Provide the (x, y) coordinate of the cell's center where the given text is located.  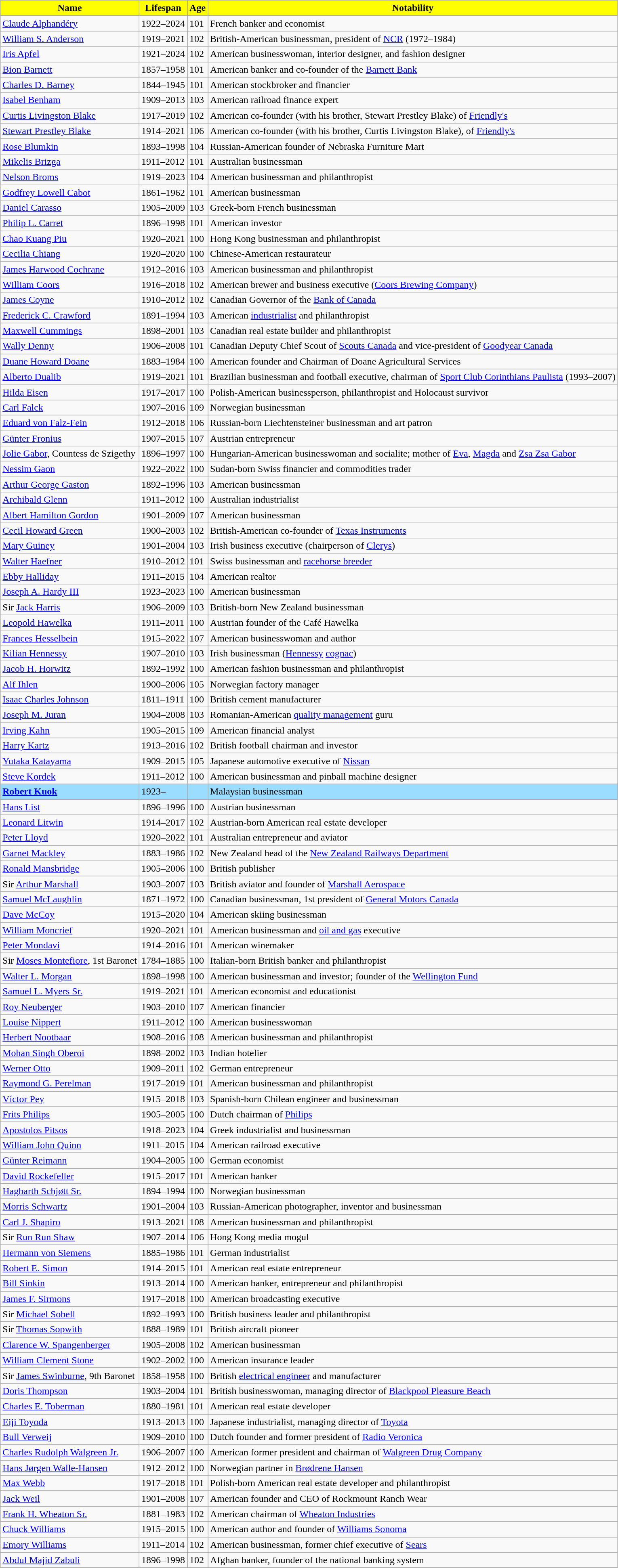
Walter Haefner (70, 561)
1912–2016 (163, 269)
Canadian businessman, 1st president of General Motors Canada (413, 899)
Mary Guiney (70, 546)
Max Webb (70, 1483)
Isaac Charles Johnson (70, 700)
Abdul Majid Zabuli (70, 1560)
Chuck Williams (70, 1529)
1905–2005 (163, 1114)
American stockbroker and financier (413, 85)
1905–2015 (163, 730)
1913–2021 (163, 1222)
1909–2011 (163, 1068)
1921–2024 (163, 54)
Duane Howard Doane (70, 361)
Yutaka Katayama (70, 761)
Günter Fronius (70, 438)
1861–1962 (163, 193)
1918–2023 (163, 1130)
William John Quinn (70, 1145)
New Zealand head of the New Zealand Railways Department (413, 853)
Philip L. Carret (70, 223)
Samuel McLaughlin (70, 899)
1922–2024 (163, 23)
Lifespan (163, 8)
1913–2013 (163, 1421)
Clarence W. Spangenberger (70, 1345)
1913–2014 (163, 1283)
Günter Reimann (70, 1160)
Norwegian partner in Brødrene Hansen (413, 1468)
Joseph A. Hardy III (70, 592)
American chairman of Wheaton Industries (413, 1514)
1871–1972 (163, 899)
William Coors (70, 285)
1905–2008 (163, 1345)
Alberto Dualib (70, 377)
1898–2002 (163, 1053)
1909–2015 (163, 761)
William Moncrief (70, 930)
1898–1998 (163, 976)
Frank H. Wheaton Sr. (70, 1514)
Roy Neuberger (70, 1007)
Russian-American photographer, inventor and businessman (413, 1207)
American businessman and investor; founder of the Wellington Fund (413, 976)
Dave McCoy (70, 914)
German entrepreneur (413, 1068)
Australian businessman (413, 161)
Herbert Nootbaar (70, 1038)
1892–1996 (163, 484)
Godfrey Lowell Cabot (70, 193)
Sudan-born Swiss financier and commodities trader (413, 469)
Age (198, 8)
British business leader and philanthropist (413, 1314)
1900–2006 (163, 684)
American former president and chairman of Walgreen Drug Company (413, 1453)
Maxwell Cummings (70, 331)
Isabel Benham (70, 100)
James Harwood Cochrane (70, 269)
1920–2022 (163, 838)
American founder and CEO of Rockmount Ranch Wear (413, 1499)
Frits Philips (70, 1114)
Emory Williams (70, 1545)
1913–2016 (163, 746)
Austrian businessman (413, 807)
1881–1983 (163, 1514)
1888–1989 (163, 1329)
Austrian entrepreneur (413, 438)
1903–2004 (163, 1391)
1844–1945 (163, 85)
American businesswoman and author (413, 638)
Apostolos Pitsos (70, 1130)
British football chairman and investor (413, 746)
Cecil Howard Green (70, 530)
Malaysian businessman (413, 792)
Jack Weil (70, 1499)
Leonard Litwin (70, 822)
Hans Jørgen Walle-Hansen (70, 1468)
Hilda Eisen (70, 392)
1919–2023 (163, 177)
1894–1994 (163, 1191)
American author and founder of Williams Sonoma (413, 1529)
Garnet Mackley (70, 853)
American skiing businessman (413, 914)
American financial analyst (413, 730)
British-American businessman, president of NCR (1972–1984) (413, 39)
Joseph M. Juran (70, 715)
Sir Moses Montefiore, 1st Baronet (70, 961)
1914–2016 (163, 945)
British businesswoman, managing director of Blackpool Pleasure Beach (413, 1391)
Name (70, 8)
American businesswoman (413, 1022)
Jacob H. Horwitz (70, 669)
1914–2017 (163, 822)
Wally Denny (70, 346)
1907–2015 (163, 438)
1923–2023 (163, 592)
Sir James Swinburne, 9th Baronet (70, 1375)
1905–2009 (163, 208)
American industrialist and philanthropist (413, 315)
Canadian Deputy Chief Scout of Scouts Canada and vice-president of Goodyear Canada (413, 346)
American businessman and oil and gas executive (413, 930)
Chao Kuang Piu (70, 239)
Russian-born Liechtensteiner businessman and art patron (413, 423)
Walter L. Morgan (70, 976)
Bill Sinkin (70, 1283)
1912–2012 (163, 1468)
Canadian Governor of the Bank of Canada (413, 300)
1901–2008 (163, 1499)
American businessman, former chief executive of Sears (413, 1545)
1906–2008 (163, 346)
Charles D. Barney (70, 85)
Greek industrialist and businessman (413, 1130)
Eiji Toyoda (70, 1421)
1896–1996 (163, 807)
1915–2020 (163, 914)
1880–1981 (163, 1406)
Hong Kong businessman and philanthropist (413, 239)
Hungarian-American businesswoman and socialite; mother of Eva, Magda and Zsa Zsa Gabor (413, 454)
1891–1994 (163, 315)
Albert Hamilton Gordon (70, 515)
Notability (413, 8)
Jolie Gabor, Countess de Szigethy (70, 454)
1893–1998 (163, 146)
Carl J. Shapiro (70, 1222)
Curtis Livingston Blake (70, 115)
1904–2008 (163, 715)
1811–1911 (163, 700)
1911–2014 (163, 1545)
American insurance leader (413, 1360)
1915–2022 (163, 638)
Dutch founder and former president of Radio Veronica (413, 1437)
1883–1984 (163, 361)
Nessim Gaon (70, 469)
1909–2013 (163, 100)
Raymond G. Perelman (70, 1084)
British-American co-founder of Texas Instruments (413, 530)
Brazilian businessman and football executive, chairman of Sport Club Corinthians Paulista (1993–2007) (413, 377)
Sir Arthur Marshall (70, 884)
Sir Thomas Sopwith (70, 1329)
American realtor (413, 576)
American fashion businessman and philanthropist (413, 669)
Louise Nippert (70, 1022)
1920–2020 (163, 254)
1916–2018 (163, 285)
1922–2022 (163, 469)
Ronald Mansbridge (70, 868)
Eduard von Falz-Fein (70, 423)
Víctor Pey (70, 1099)
Daniel Carasso (70, 208)
William S. Anderson (70, 39)
1914–2021 (163, 131)
Hong Kong media mogul (413, 1237)
1784–1885 (163, 961)
Carl Falck (70, 407)
Polish-born American real estate developer and philanthropist (413, 1483)
British aircraft pioneer (413, 1329)
Japanese industrialist, managing director of Toyota (413, 1421)
Indian hotelier (413, 1053)
1909–2010 (163, 1437)
Bull Verweij (70, 1437)
1907–2010 (163, 653)
1898–2001 (163, 331)
American real estate entrepreneur (413, 1268)
American banker (413, 1176)
Austrian founder of the Café Hawelka (413, 623)
Irish businessman (Hennessy cognac) (413, 653)
American economist and educationist (413, 992)
Polish-American businessperson, philanthropist and Holocaust survivor (413, 392)
Hagbarth Schjøtt Sr. (70, 1191)
American businesswoman, interior designer, and fashion designer (413, 54)
1912–2018 (163, 423)
French banker and economist (413, 23)
American broadcasting executive (413, 1299)
1906–2007 (163, 1453)
1905–2006 (163, 868)
1915–2018 (163, 1099)
Irish business executive (chairperson of Clerys) (413, 546)
Alf Ihlen (70, 684)
American founder and Chairman of Doane Agricultural Services (413, 361)
Leopold Hawelka (70, 623)
Swiss businessman and racehorse breeder (413, 561)
Mikelis Brizga (70, 161)
1923– (163, 792)
Nelson Broms (70, 177)
British publisher (413, 868)
American railroad executive (413, 1145)
Charles Rudolph Walgreen Jr. (70, 1453)
American co-founder (with his brother, Curtis Livingston Blake), of Friendly's (413, 131)
German economist (413, 1160)
Australian entrepreneur and aviator (413, 838)
Italian-born British banker and philanthropist (413, 961)
1904–2005 (163, 1160)
Hermann von Siemens (70, 1253)
American real estate developer (413, 1406)
Peter Lloyd (70, 838)
Frances Hesselbein (70, 638)
British-born New Zealand businessman (413, 607)
James Coyne (70, 300)
Morris Schwartz (70, 1207)
American winemaker (413, 945)
American banker and co-founder of the Barnett Bank (413, 69)
Charles E. Toberman (70, 1406)
Sir Run Run Shaw (70, 1237)
Romanian-American quality management guru (413, 715)
1915–2015 (163, 1529)
Norwegian factory manager (413, 684)
Irving Kahn (70, 730)
American financier (413, 1007)
British cement manufacturer (413, 700)
Mohan Singh Oberoi (70, 1053)
Austrian-born American real estate developer (413, 822)
American businessman and pinball machine designer (413, 776)
1907–2014 (163, 1237)
Robert E. Simon (70, 1268)
Robert Kuok (70, 792)
1908–2016 (163, 1038)
1903–2010 (163, 1007)
James F. Sirmons (70, 1299)
1917–2017 (163, 392)
British aviator and founder of Marshall Aerospace (413, 884)
David Rockefeller (70, 1176)
1907–2016 (163, 407)
Steve Kordek (70, 776)
American investor (413, 223)
American railroad finance expert (413, 100)
1902–2002 (163, 1360)
Harry Kartz (70, 746)
Canadian real estate builder and philanthropist (413, 331)
Greek-born French businessman (413, 208)
Arthur George Gaston (70, 484)
1858–1958 (163, 1375)
British electrical engineer and manufacturer (413, 1375)
Ebby Halliday (70, 576)
Hans List (70, 807)
American co-founder (with his brother, Stewart Prestley Blake) of Friendly's (413, 115)
1892–1992 (163, 669)
1900–2003 (163, 530)
Claude Alphandéry (70, 23)
1906–2009 (163, 607)
Sir Michael Sobell (70, 1314)
Rose Blumkin (70, 146)
Samuel L. Myers Sr. (70, 992)
Archibald Glenn (70, 500)
1915–2017 (163, 1176)
Afghan banker, founder of the national banking system (413, 1560)
American brewer and business executive (Coors Brewing Company) (413, 285)
Bion Barnett (70, 69)
1903–2007 (163, 884)
Japanese automotive executive of Nissan (413, 761)
Kilian Hennessy (70, 653)
Chinese-American restaurateur (413, 254)
American banker, entrepreneur and philanthropist (413, 1283)
Iris Apfel (70, 54)
1885–1986 (163, 1253)
1883–1986 (163, 853)
Australian industrialist (413, 500)
Peter Mondavi (70, 945)
1914–2015 (163, 1268)
Frederick C. Crawford (70, 315)
Spanish-born Chilean engineer and businessman (413, 1099)
Russian-American founder of Nebraska Furniture Mart (413, 146)
1857–1958 (163, 69)
Doris Thompson (70, 1391)
1896–1997 (163, 454)
William Clement Stone (70, 1360)
1901–2009 (163, 515)
Werner Otto (70, 1068)
Stewart Prestley Blake (70, 131)
German industrialist (413, 1253)
1911–2011 (163, 623)
Dutch chairman of Philips (413, 1114)
Cecilia Chiang (70, 254)
1892–1993 (163, 1314)
Sir Jack Harris (70, 607)
